Find where the given text appears and provide that cell's center as [X, Y] coordinate. 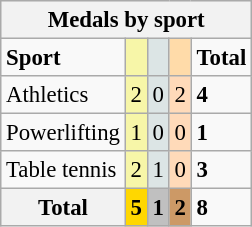
Sport [63, 58]
4 [221, 95]
Medals by sport [126, 20]
8 [221, 208]
Table tennis [63, 170]
Athletics [63, 95]
3 [221, 170]
Powerlifting [63, 133]
5 [136, 208]
